Capture the cell that displays the provided text and extract its [X, Y] central coordinate. 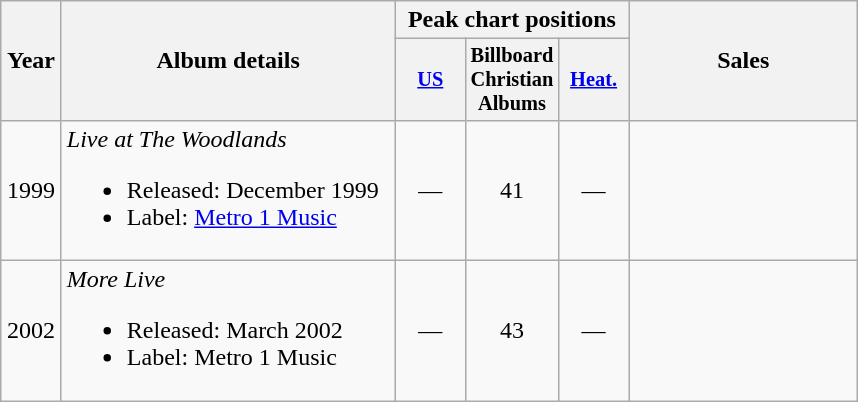
Billboard Christian Albums [512, 80]
More LiveReleased: March 2002Label: Metro 1 Music [228, 331]
1999 [32, 190]
Sales [744, 61]
41 [512, 190]
Heat. [594, 80]
US [430, 80]
2002 [32, 331]
Peak chart positions [512, 20]
Live at The WoodlandsReleased: December 1999Label: Metro 1 Music [228, 190]
Year [32, 61]
43 [512, 331]
Album details [228, 61]
